Search for the cell housing the specified text and yield its [X, Y] center coordinate. 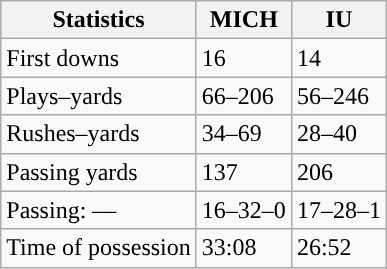
26:52 [338, 248]
Time of possession [99, 248]
28–40 [338, 134]
Passing: –– [99, 210]
34–69 [244, 134]
56–246 [338, 96]
First downs [99, 58]
Statistics [99, 20]
14 [338, 58]
Passing yards [99, 172]
17–28–1 [338, 210]
16 [244, 58]
Plays–yards [99, 96]
206 [338, 172]
66–206 [244, 96]
33:08 [244, 248]
MICH [244, 20]
IU [338, 20]
Rushes–yards [99, 134]
16–32–0 [244, 210]
137 [244, 172]
